From the cell containing the given text, extract its center point as (x, y) coordinate. 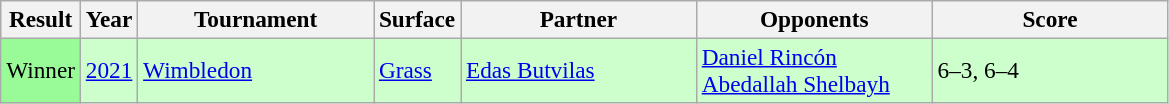
Edas Butvilas (579, 70)
Winner (41, 70)
Opponents (814, 19)
Wimbledon (256, 70)
Year (108, 19)
Tournament (256, 19)
Grass (418, 70)
Surface (418, 19)
2021 (108, 70)
Daniel Rincón Abedallah Shelbayh (814, 70)
6–3, 6–4 (1050, 70)
Score (1050, 19)
Result (41, 19)
Partner (579, 19)
